Extract the [X, Y] coordinate from the center of the cell holding the provided text.  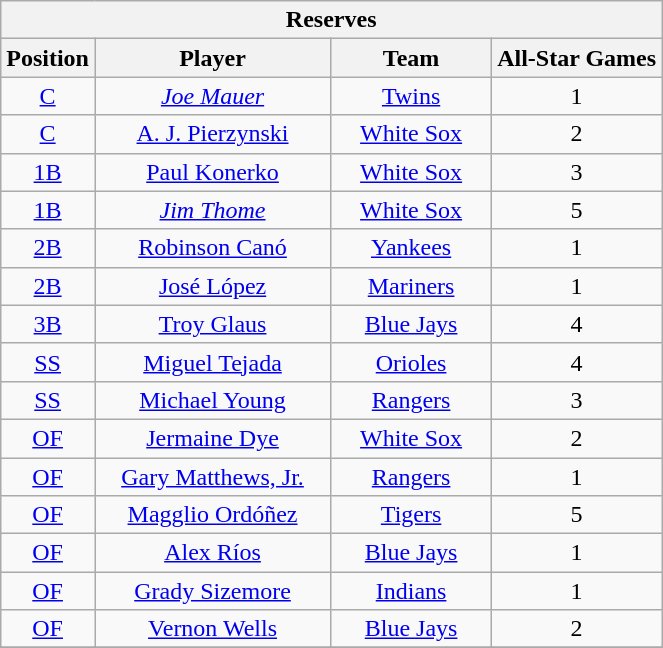
Twins [412, 96]
Robinson Canó [212, 248]
Grady Sizemore [212, 591]
Joe Mauer [212, 96]
3B [48, 324]
Player [212, 58]
Indians [412, 591]
A. J. Pierzynski [212, 134]
Alex Ríos [212, 553]
Miguel Tejada [212, 362]
Position [48, 58]
Mariners [412, 286]
José López [212, 286]
Troy Glaus [212, 324]
Gary Matthews, Jr. [212, 477]
Tigers [412, 515]
Michael Young [212, 400]
Yankees [412, 248]
Magglio Ordóñez [212, 515]
Paul Konerko [212, 172]
Team [412, 58]
Orioles [412, 362]
Jermaine Dye [212, 438]
All-Star Games [577, 58]
Reserves [332, 20]
Jim Thome [212, 210]
Vernon Wells [212, 629]
